Determine the [X, Y] coordinate at the center of the cell enclosing the given text.  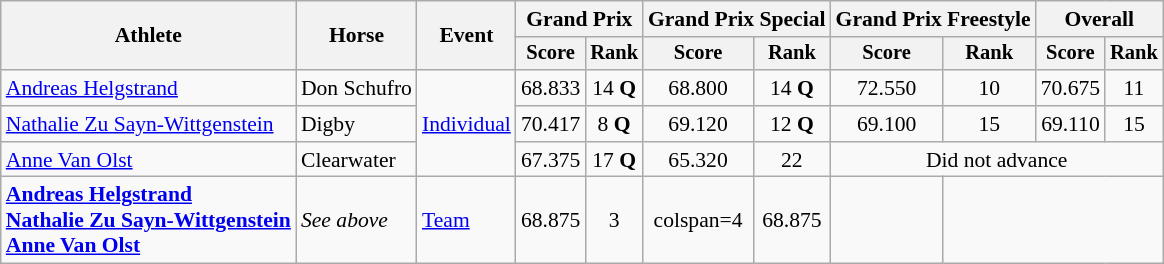
Individual [466, 124]
Andreas Helgstrand [148, 88]
Anne Van Olst [148, 160]
12 Q [792, 124]
70.417 [550, 124]
69.100 [887, 124]
Horse [356, 36]
See above [356, 220]
3 [614, 220]
Grand Prix Freestyle [934, 19]
Andreas HelgstrandNathalie Zu Sayn-WittgensteinAnne Van Olst [148, 220]
Don Schufro [356, 88]
Grand Prix Special [737, 19]
Did not advance [997, 160]
22 [792, 160]
10 [990, 88]
Digby [356, 124]
Overall [1100, 19]
8 Q [614, 124]
65.320 [698, 160]
Athlete [148, 36]
11 [1134, 88]
17 Q [614, 160]
Team [466, 220]
72.550 [887, 88]
Grand Prix [580, 19]
70.675 [1070, 88]
69.120 [698, 124]
68.833 [550, 88]
Clearwater [356, 160]
colspan=4 [698, 220]
Nathalie Zu Sayn-Wittgenstein [148, 124]
Event [466, 36]
68.800 [698, 88]
69.110 [1070, 124]
67.375 [550, 160]
